Scan for the cell matching the given text and deliver its [x, y] coordinate at center. 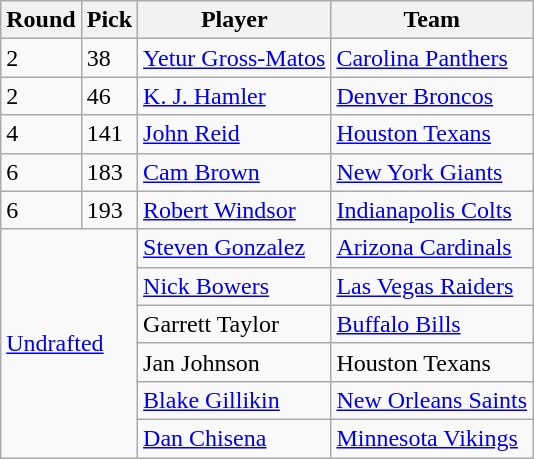
Nick Bowers [234, 286]
4 [41, 134]
Team [432, 20]
K. J. Hamler [234, 96]
Dan Chisena [234, 438]
New Orleans Saints [432, 400]
183 [109, 172]
Blake Gillikin [234, 400]
Indianapolis Colts [432, 210]
Garrett Taylor [234, 324]
Las Vegas Raiders [432, 286]
46 [109, 96]
38 [109, 58]
Player [234, 20]
Carolina Panthers [432, 58]
Cam Brown [234, 172]
Arizona Cardinals [432, 248]
New York Giants [432, 172]
Jan Johnson [234, 362]
Denver Broncos [432, 96]
141 [109, 134]
Steven Gonzalez [234, 248]
John Reid [234, 134]
Minnesota Vikings [432, 438]
Buffalo Bills [432, 324]
Round [41, 20]
Yetur Gross-Matos [234, 58]
193 [109, 210]
Pick [109, 20]
Robert Windsor [234, 210]
Undrafted [70, 343]
